From the cell containing the given text, extract its center point as (X, Y) coordinate. 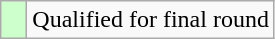
Qualified for final round (151, 20)
